Determine the [x, y] coordinate at the center of the cell enclosing the given text.  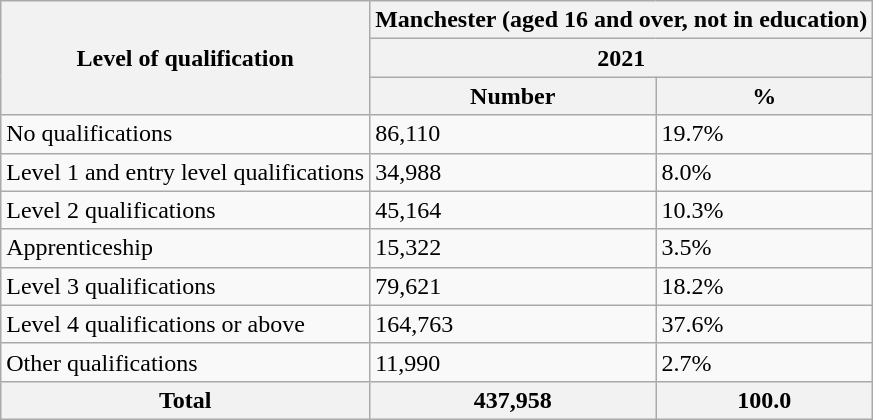
15,322 [513, 248]
Manchester (aged 16 and over, not in education) [622, 20]
Other qualifications [186, 362]
Level 3 qualifications [186, 286]
Level 1 and entry level qualifications [186, 172]
19.7% [764, 134]
Level of qualification [186, 58]
3.5% [764, 248]
37.6% [764, 324]
Level 2 qualifications [186, 210]
Number [513, 96]
Level 4 qualifications or above [186, 324]
2021 [622, 58]
10.3% [764, 210]
% [764, 96]
86,110 [513, 134]
2.7% [764, 362]
8.0% [764, 172]
18.2% [764, 286]
164,763 [513, 324]
34,988 [513, 172]
No qualifications [186, 134]
100.0 [764, 400]
79,621 [513, 286]
45,164 [513, 210]
437,958 [513, 400]
11,990 [513, 362]
Apprenticeship [186, 248]
Total [186, 400]
